Pinpoint the cell where the given text exists, returning its (X, Y) midpoint coordinate. 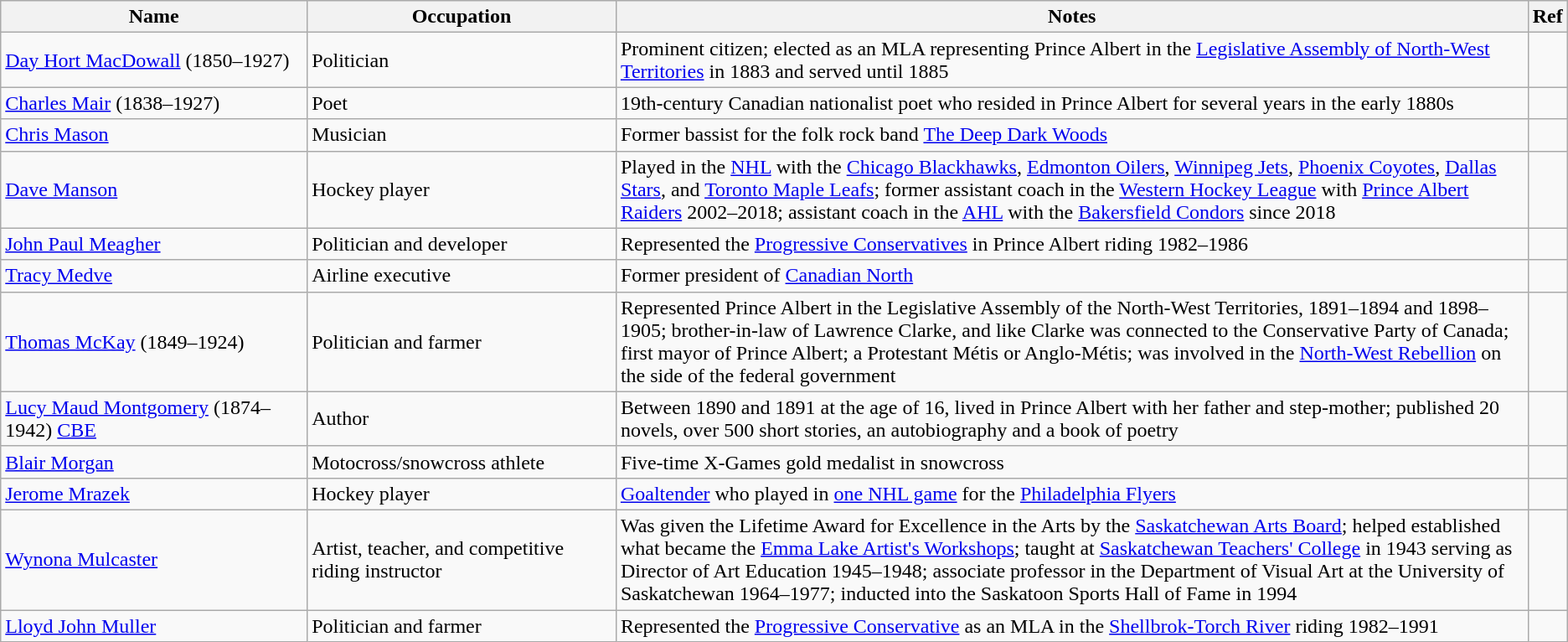
Lloyd John Muller (154, 626)
Airline executive (462, 276)
Lucy Maud Montgomery (1874–1942) CBE (154, 419)
Represented the Progressive Conservative as an MLA in the Shellbrok-Torch River riding 1982–1991 (1072, 626)
Occupation (462, 17)
Former president of Canadian North (1072, 276)
Motocross/snowcross athlete (462, 462)
Jerome Mrazek (154, 494)
Poet (462, 103)
Goaltender who played in one NHL game for the Philadelphia Flyers (1072, 494)
Author (462, 419)
Artist, teacher, and competitive riding instructor (462, 560)
Name (154, 17)
Politician and developer (462, 244)
Tracy Medve (154, 276)
Prominent citizen; elected as an MLA representing Prince Albert in the Legislative Assembly of North-West Territories in 1883 and served until 1885 (1072, 60)
Represented the Progressive Conservatives in Prince Albert riding 1982–1986 (1072, 244)
Ref (1548, 17)
19th-century Canadian nationalist poet who resided in Prince Albert for several years in the early 1880s (1072, 103)
Chris Mason (154, 135)
Wynona Mulcaster (154, 560)
Musician (462, 135)
Thomas McKay (1849–1924) (154, 342)
Blair Morgan (154, 462)
Former bassist for the folk rock band The Deep Dark Woods (1072, 135)
Notes (1072, 17)
Five-time X-Games gold medalist in snowcross (1072, 462)
Dave Manson (154, 189)
Day Hort MacDowall (1850–1927) (154, 60)
John Paul Meagher (154, 244)
Charles Mair (1838–1927) (154, 103)
Politician (462, 60)
